Output the (x, y) coordinate of the center of the cell containing the given text.  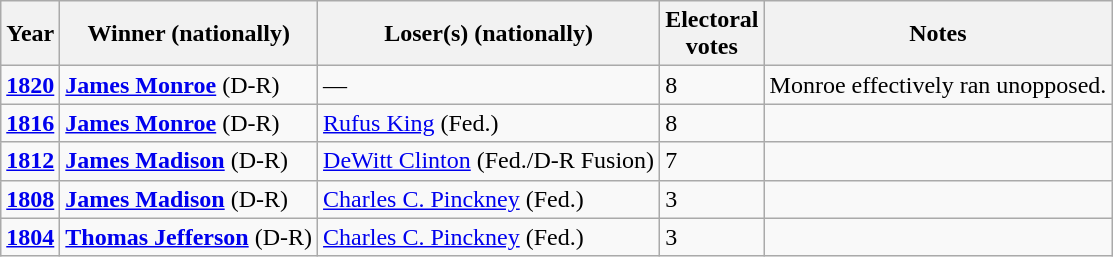
— (489, 85)
1820 (30, 85)
Rufus King (Fed.) (489, 123)
Electoralvotes (712, 34)
Notes (938, 34)
1808 (30, 199)
1816 (30, 123)
Winner (nationally) (189, 34)
1804 (30, 237)
1812 (30, 161)
DeWitt Clinton (Fed./D-R Fusion) (489, 161)
Loser(s) (nationally) (489, 34)
7 (712, 161)
Thomas Jefferson (D-R) (189, 237)
Year (30, 34)
Monroe effectively ran unopposed. (938, 85)
